Locate the cell with the specified text and output its [X, Y] center coordinate. 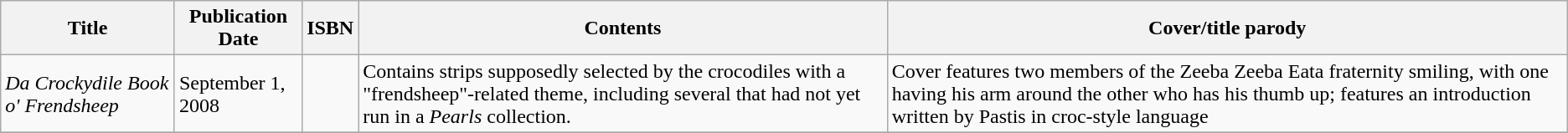
Da Crockydile Book o' Frendsheep [88, 94]
September 1, 2008 [238, 94]
Cover/title parody [1227, 28]
Contents [623, 28]
Publication Date [238, 28]
ISBN [330, 28]
Title [88, 28]
